Detect which cell encompasses the target text, then output its [x, y] center coordinate. 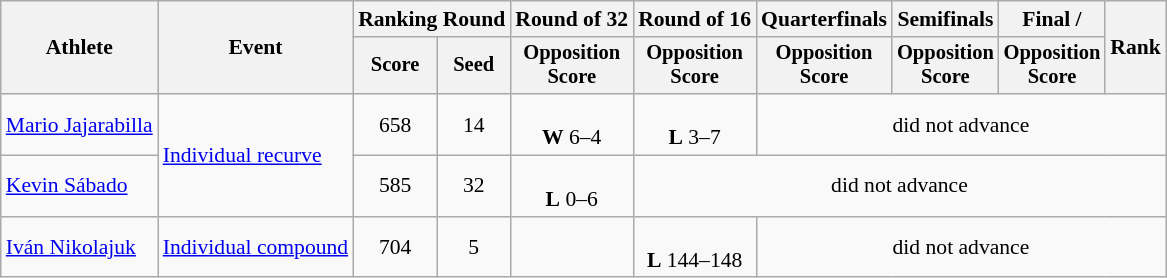
658 [395, 124]
W 6–4 [572, 124]
Round of 32 [572, 19]
Athlete [80, 48]
Final / [1052, 19]
L 3–7 [694, 124]
32 [474, 186]
Kevin Sábado [80, 186]
Rank [1136, 48]
Round of 16 [694, 19]
704 [395, 248]
Seed [474, 66]
Mario Jajarabilla [80, 124]
Individual recurve [256, 155]
Event [256, 48]
Iván Nikolajuk [80, 248]
14 [474, 124]
Individual compound [256, 248]
L 144–148 [694, 248]
Quarterfinals [824, 19]
585 [395, 186]
Semifinals [946, 19]
Ranking Round [432, 19]
5 [474, 248]
L 0–6 [572, 186]
Score [395, 66]
